Identify which cell holds the provided text, then report its [x, y] central coordinate. 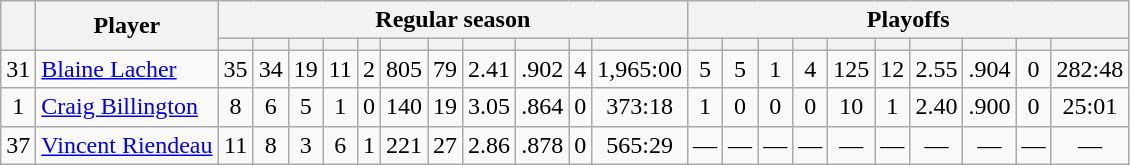
1,965:00 [640, 69]
Vincent Riendeau [127, 145]
140 [404, 107]
Player [127, 26]
282:48 [1090, 69]
2.86 [490, 145]
805 [404, 69]
35 [236, 69]
10 [852, 107]
2.41 [490, 69]
.902 [542, 69]
27 [446, 145]
79 [446, 69]
Craig Billington [127, 107]
.864 [542, 107]
2.40 [936, 107]
3 [306, 145]
37 [18, 145]
.904 [990, 69]
.900 [990, 107]
.878 [542, 145]
3.05 [490, 107]
Blaine Lacher [127, 69]
12 [892, 69]
125 [852, 69]
2 [368, 69]
221 [404, 145]
Regular season [452, 20]
2.55 [936, 69]
34 [270, 69]
25:01 [1090, 107]
373:18 [640, 107]
565:29 [640, 145]
Playoffs [908, 20]
31 [18, 69]
